Return (X, Y) of the center of cell containing provided text 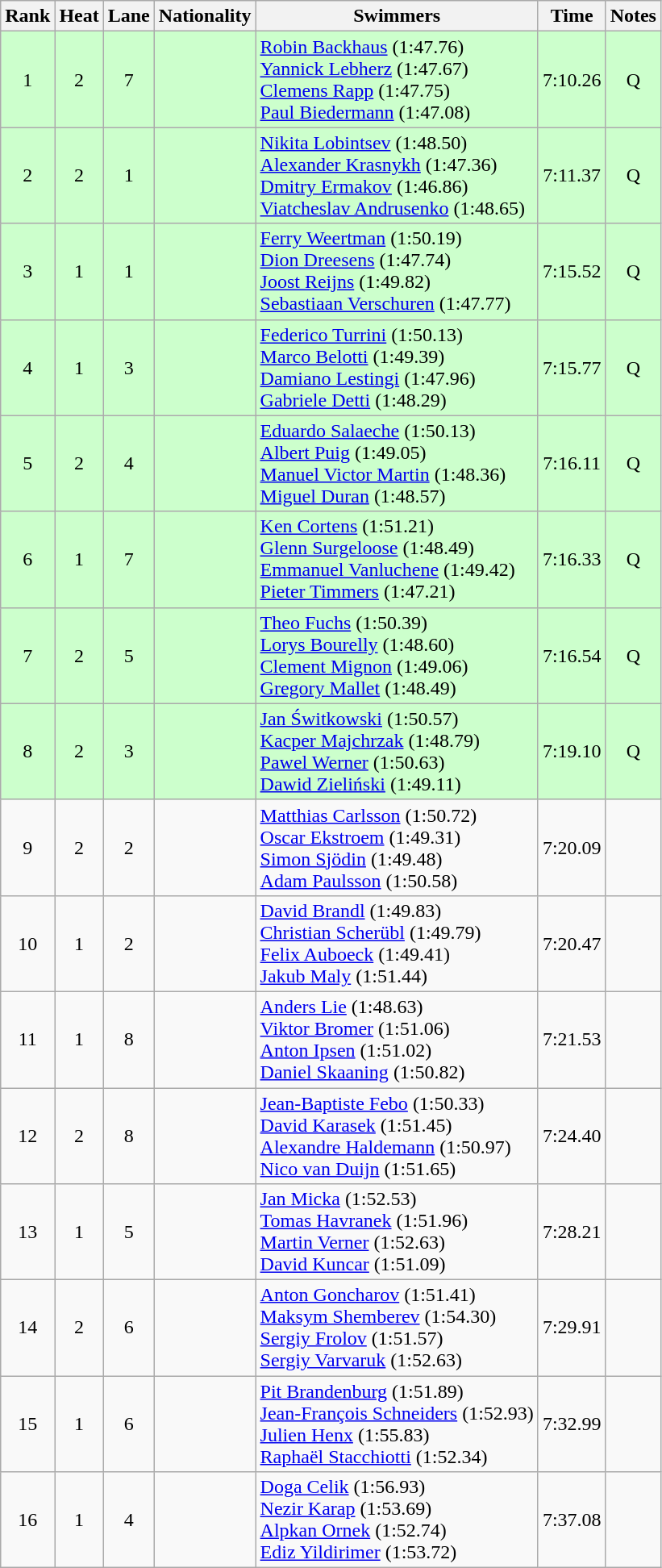
7:16.11 (572, 463)
10 (27, 944)
Doga Celik (1:56.93)Nezir Karap (1:53.69)Alpkan Ornek (1:52.74)Ediz Yildirimer (1:53.72) (397, 1520)
7:11.37 (572, 176)
Jan Świtkowski (1:50.57)Kacper Majchrzak (1:48.79)Pawel Werner (1:50.63)Dawid Zieliński (1:49.11) (397, 752)
Jean-Baptiste Febo (1:50.33)David Karasek (1:51.45)Alexandre Haldemann (1:50.97)Nico van Duijn (1:51.65) (397, 1136)
7:21.53 (572, 1039)
7:16.54 (572, 655)
7:19.10 (572, 752)
Nikita Lobintsev (1:48.50)Alexander Krasnykh (1:47.36)Dmitry Ermakov (1:46.86)Viatcheslav Andrusenko (1:48.65) (397, 176)
7:20.09 (572, 847)
Federico Turrini (1:50.13)Marco Belotti (1:49.39)Damiano Lestingi (1:47.96)Gabriele Detti (1:48.29) (397, 368)
Heat (79, 16)
Robin Backhaus (1:47.76)Yannick Lebherz (1:47.67)Clemens Rapp (1:47.75)Paul Biedermann (1:47.08) (397, 79)
11 (27, 1039)
Time (572, 16)
Notes (633, 16)
7:16.33 (572, 560)
15 (27, 1424)
7:15.52 (572, 271)
Matthias Carlsson (1:50.72)Oscar Ekstroem (1:49.31)Simon Sjödin (1:49.48)Adam Paulsson (1:50.58) (397, 847)
Pit Brandenburg (1:51.89)Jean-François Schneiders (1:52.93)Julien Henx (1:55.83)Raphaël Stacchiotti (1:52.34) (397, 1424)
David Brandl (1:49.83)Christian Scherübl (1:49.79)Felix Auboeck (1:49.41)Jakub Maly (1:51.44) (397, 944)
7:32.99 (572, 1424)
7:28.21 (572, 1232)
7:20.47 (572, 944)
7:10.26 (572, 79)
9 (27, 847)
12 (27, 1136)
Nationality (205, 16)
Rank (27, 16)
Eduardo Salaeche (1:50.13)Albert Puig (1:49.05)Manuel Victor Martin (1:48.36)Miguel Duran (1:48.57) (397, 463)
16 (27, 1520)
7:15.77 (572, 368)
7:37.08 (572, 1520)
14 (27, 1328)
Swimmers (397, 16)
Theo Fuchs (1:50.39)Lorys Bourelly (1:48.60)Clement Mignon (1:49.06)Gregory Mallet (1:48.49) (397, 655)
Lane (129, 16)
Anders Lie (1:48.63)Viktor Bromer (1:51.06)Anton Ipsen (1:51.02)Daniel Skaaning (1:50.82) (397, 1039)
Ken Cortens (1:51.21)Glenn Surgeloose (1:48.49)Emmanuel Vanluchene (1:49.42)Pieter Timmers (1:47.21) (397, 560)
7:24.40 (572, 1136)
Ferry Weertman (1:50.19)Dion Dreesens (1:47.74)Joost Reijns (1:49.82)Sebastiaan Verschuren (1:47.77) (397, 271)
Anton Goncharov (1:51.41)Maksym Shemberev (1:54.30)Sergiy Frolov (1:51.57)Sergiy Varvaruk (1:52.63) (397, 1328)
7:29.91 (572, 1328)
13 (27, 1232)
Jan Micka (1:52.53)Tomas Havranek (1:51.96)Martin Verner (1:52.63)David Kuncar (1:51.09) (397, 1232)
